For the text-containing cell, return its midpoint in (X, Y) coordinate format. 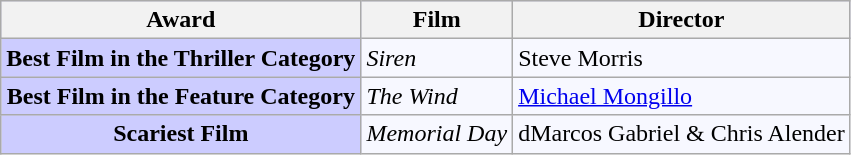
dMarcos Gabriel & Chris Alender (682, 134)
Best Film in the Feature Category (181, 96)
Director (682, 20)
Memorial Day (437, 134)
Michael Mongillo (682, 96)
Siren (437, 58)
Best Film in the Thriller Category (181, 58)
Steve Morris (682, 58)
The Wind (437, 96)
Scariest Film (181, 134)
Film (437, 20)
Award (181, 20)
